From the cell containing the given text, extract its center point as [X, Y] coordinate. 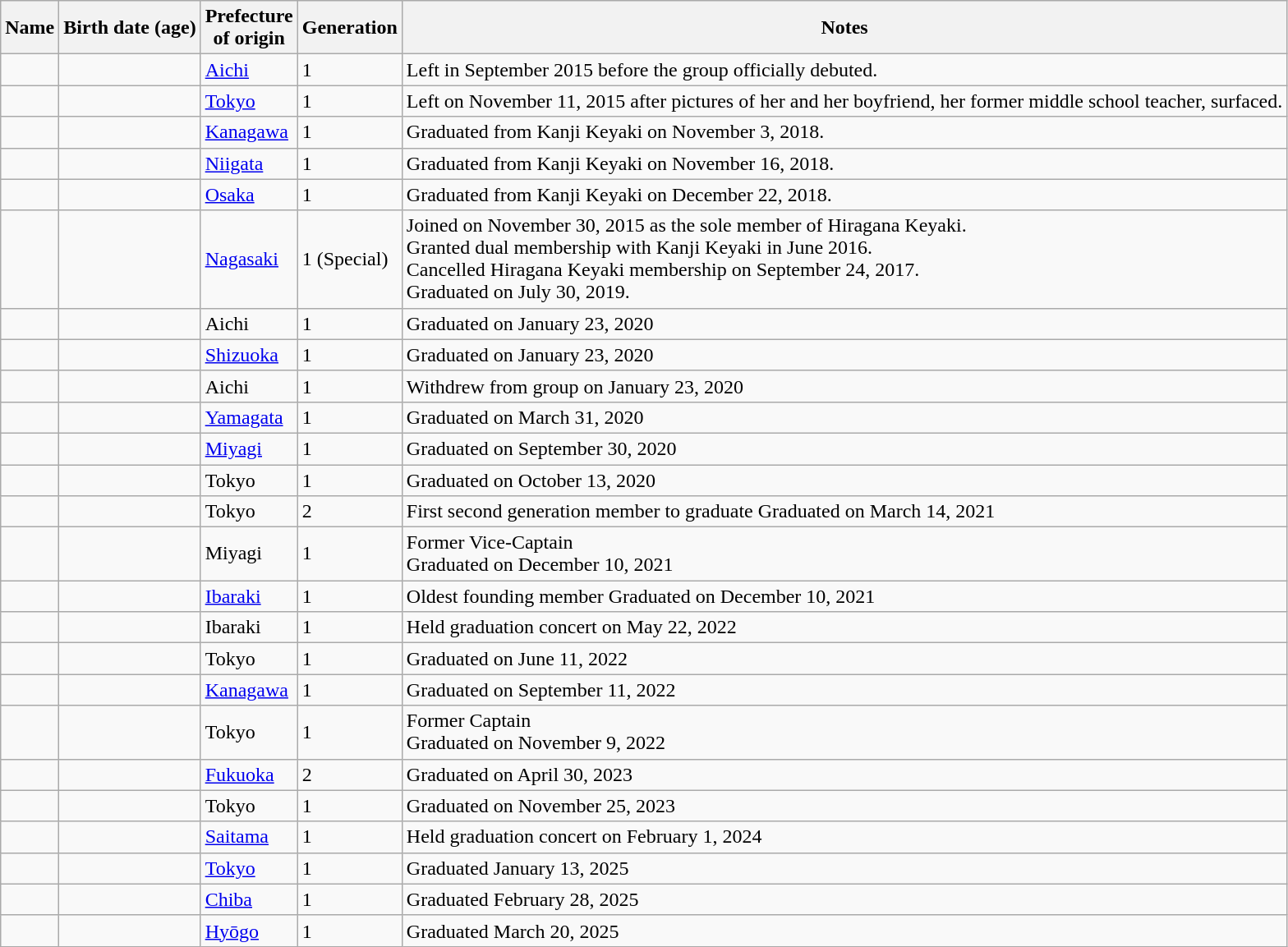
Graduated on March 31, 2020 [844, 417]
Graduated from Kanji Keyaki on November 16, 2018. [844, 163]
Graduated on September 30, 2020 [844, 448]
Osaka [249, 195]
Graduated from Kanji Keyaki on December 22, 2018. [844, 195]
Graduated on November 25, 2023 [844, 806]
Graduated January 13, 2025 [844, 868]
Graduated from Kanji Keyaki on November 3, 2018. [844, 132]
Held graduation concert on February 1, 2024 [844, 837]
Graduated March 20, 2025 [844, 931]
Graduated February 28, 2025 [844, 899]
Nagasaki [249, 260]
Former Vice-CaptainGraduated on December 10, 2021 [844, 554]
Former CaptainGraduated on November 9, 2022 [844, 733]
Name [30, 28]
Graduated on June 11, 2022 [844, 659]
Graduated on October 13, 2020 [844, 480]
Left on November 11, 2015 after pictures of her and her boyfriend, her former middle school teacher, surfaced. [844, 101]
Graduated on September 11, 2022 [844, 690]
Birth date (age) [130, 28]
Fukuoka [249, 775]
Left in September 2015 before the group officially debuted. [844, 70]
Shizuoka [249, 355]
Withdrew from group on January 23, 2020 [844, 386]
Held graduation concert on May 22, 2022 [844, 628]
Notes [844, 28]
Saitama [249, 837]
Hyōgo [249, 931]
Prefectureof origin [249, 28]
Generation [350, 28]
Oldest founding member Graduated on December 10, 2021 [844, 596]
Yamagata [249, 417]
1 (Special) [350, 260]
Chiba [249, 899]
First second generation member to graduate Graduated on March 14, 2021 [844, 512]
Graduated on April 30, 2023 [844, 775]
Niigata [249, 163]
